Output the (x, y) coordinate of the center of the cell containing the given text.  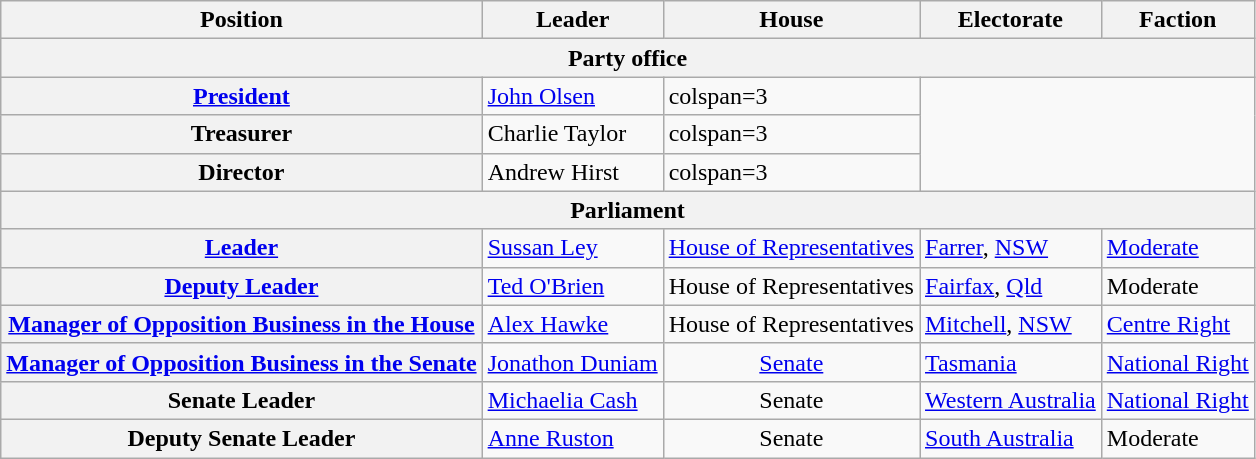
South Australia (1011, 438)
Anne Ruston (572, 438)
Position (242, 20)
Fairfax, Qld (1011, 286)
Director (242, 172)
Farrer, NSW (1011, 248)
Mitchell, NSW (1011, 324)
House (791, 20)
President (242, 96)
Western Australia (1011, 400)
Michaelia Cash (572, 400)
John Olsen (572, 96)
Senate Leader (242, 400)
Tasmania (1011, 362)
Centre Right (1178, 324)
Andrew Hirst (572, 172)
Deputy Senate Leader (242, 438)
Manager of Opposition Business in the Senate (242, 362)
Manager of Opposition Business in the House (242, 324)
Ted O'Brien (572, 286)
Jonathon Duniam (572, 362)
Treasurer (242, 134)
Electorate (1011, 20)
Alex Hawke (572, 324)
Sussan Ley (572, 248)
Party office (628, 58)
Faction (1178, 20)
Parliament (628, 210)
Charlie Taylor (572, 134)
Deputy Leader (242, 286)
